Pinpoint the cell where the given text exists, returning its [x, y] midpoint coordinate. 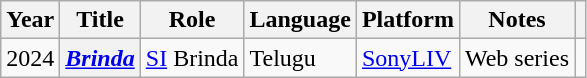
Language [300, 20]
Web series [516, 58]
2024 [30, 58]
Telugu [300, 58]
Role [192, 20]
Platform [408, 20]
Brinda [100, 58]
Year [30, 20]
Notes [516, 20]
SI Brinda [192, 58]
SonyLIV [408, 58]
Title [100, 20]
